Find where the given text appears and provide that cell's center as [x, y] coordinate. 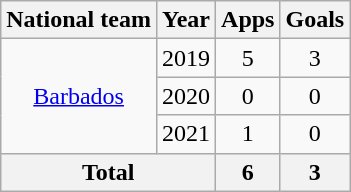
Goals [315, 20]
Apps [248, 20]
2021 [186, 134]
Total [108, 172]
2019 [186, 58]
Barbados [79, 96]
5 [248, 58]
6 [248, 172]
National team [79, 20]
2020 [186, 96]
1 [248, 134]
Year [186, 20]
